Determine the [X, Y] coordinate at the center of the cell enclosing the given text.  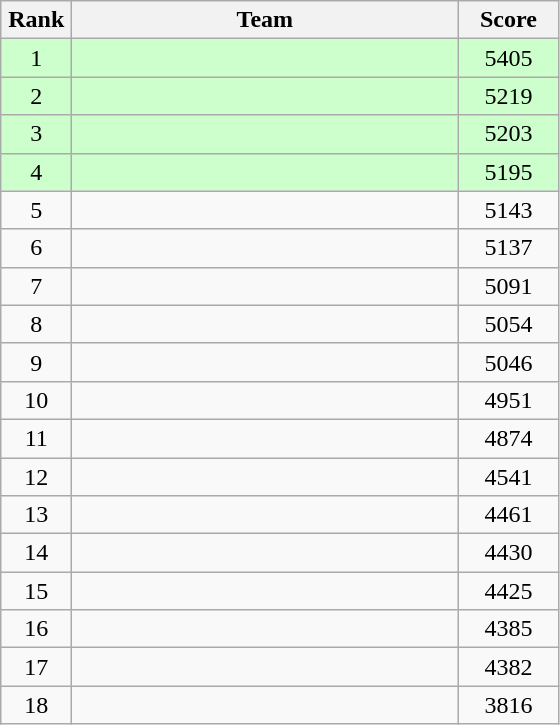
14 [36, 553]
5405 [508, 58]
1 [36, 58]
5203 [508, 134]
Score [508, 20]
10 [36, 400]
8 [36, 324]
4430 [508, 553]
5137 [508, 248]
Team [265, 20]
4425 [508, 591]
5046 [508, 362]
4541 [508, 477]
3 [36, 134]
4382 [508, 667]
5054 [508, 324]
4461 [508, 515]
16 [36, 629]
7 [36, 286]
11 [36, 438]
4 [36, 172]
5 [36, 210]
4385 [508, 629]
5143 [508, 210]
5195 [508, 172]
9 [36, 362]
4874 [508, 438]
2 [36, 96]
13 [36, 515]
5219 [508, 96]
12 [36, 477]
15 [36, 591]
6 [36, 248]
3816 [508, 705]
17 [36, 667]
4951 [508, 400]
5091 [508, 286]
18 [36, 705]
Rank [36, 20]
